Identify which cell holds the provided text, then report its [x, y] central coordinate. 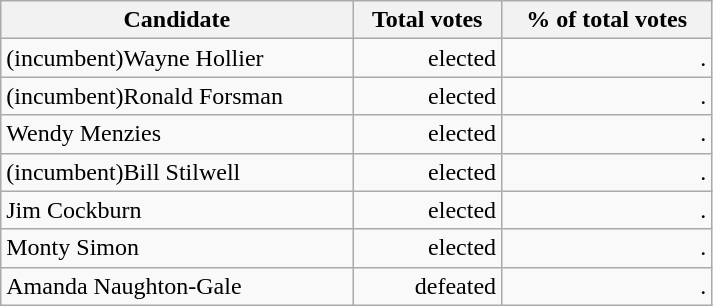
(incumbent)Wayne Hollier [177, 58]
Monty Simon [177, 248]
(incumbent)Ronald Forsman [177, 96]
Total votes [428, 20]
% of total votes [607, 20]
Candidate [177, 20]
Wendy Menzies [177, 134]
defeated [428, 286]
(incumbent)Bill Stilwell [177, 172]
Amanda Naughton-Gale [177, 286]
Jim Cockburn [177, 210]
